Identify which cell holds the provided text, then report its (x, y) central coordinate. 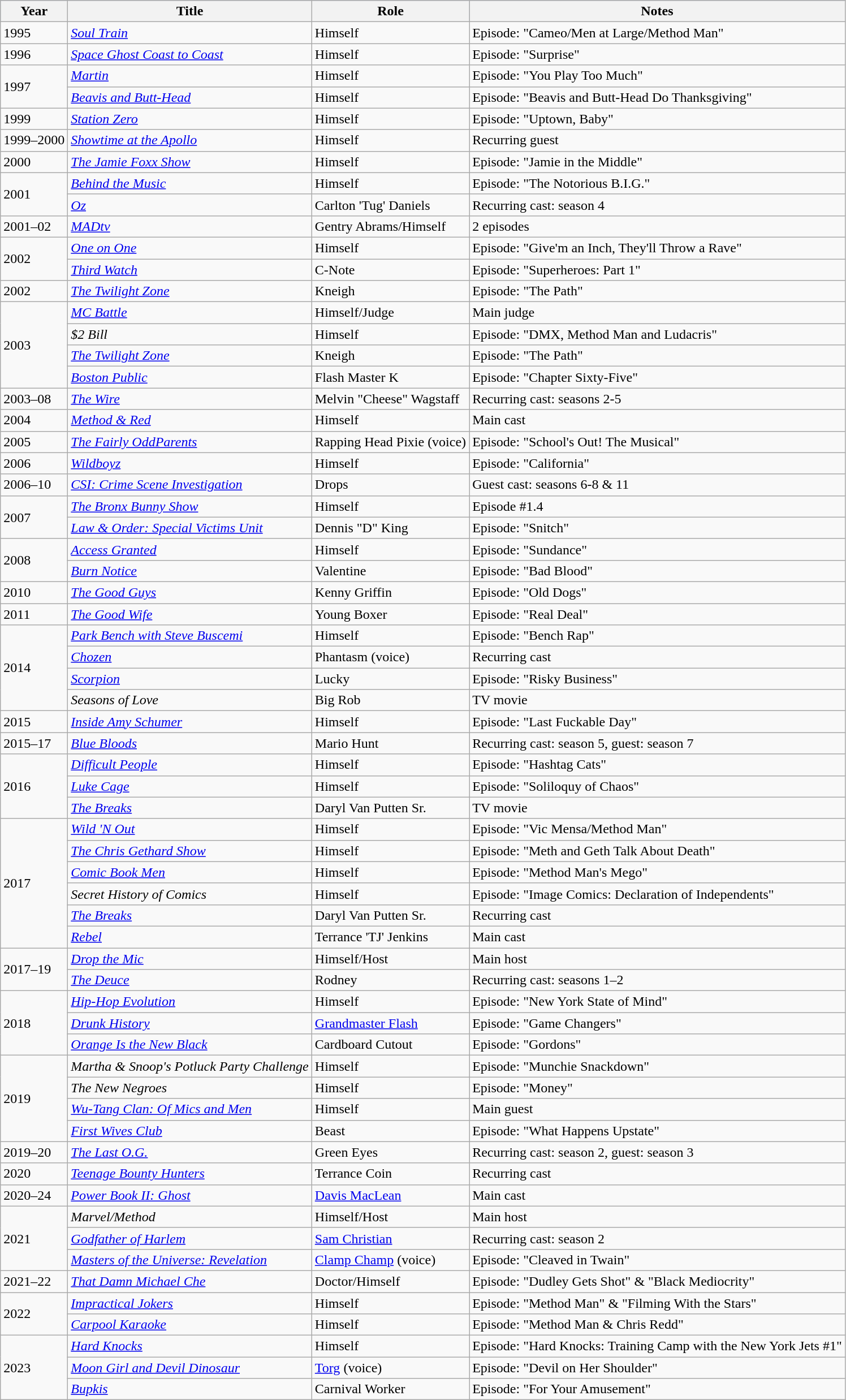
Hard Knocks (190, 1346)
Episode: "Method Man's Mego" (657, 872)
Rapping Head Pixie (voice) (390, 442)
Flash Master K (390, 377)
Melvin "Cheese" Wagstaff (390, 399)
Recurring cast: seasons 2-5 (657, 399)
Grandmaster Flash (390, 1023)
Lucky (390, 679)
Episode: "Hard Knocks: Training Camp with the New York Jets #1" (657, 1346)
Episode: "Give'm an Inch, They'll Throw a Rave" (657, 248)
Episode: "California" (657, 463)
Episode: "Game Changers" (657, 1023)
Godfather of Harlem (190, 1238)
Cardboard Cutout (390, 1045)
Recurring cast: seasons 1–2 (657, 980)
Valentine (390, 571)
Doctor/Himself (390, 1281)
Rebel (190, 937)
Episode: "Real Deal" (657, 614)
Recurring cast: season 2 (657, 1238)
Notes (657, 11)
2007 (34, 517)
C-Note (390, 270)
1999–2000 (34, 140)
MADtv (190, 226)
Carlton 'Tug' Daniels (390, 205)
The Jamie Foxx Show (190, 162)
Soul Train (190, 33)
Third Watch (190, 270)
Episode: "Money" (657, 1088)
2021 (34, 1238)
Episode: "Dudley Gets Shot" & "Black Mediocrity" (657, 1281)
Young Boxer (390, 614)
Episode: "Beavis and Butt-Head Do Thanksgiving" (657, 97)
Inside Amy Schumer (190, 722)
Moon Girl and Devil Dinosaur (190, 1368)
Carnival Worker (390, 1389)
Martha & Snoop's Potluck Party Challenge (190, 1066)
Bupkis (190, 1389)
Method & Red (190, 420)
Impractical Jokers (190, 1303)
Episode: "Surprise" (657, 54)
Carpool Karaoke (190, 1325)
Episode: "Last Fuckable Day" (657, 722)
Drunk History (190, 1023)
Recurring cast: season 5, guest: season 7 (657, 743)
Scorpion (190, 679)
Teenage Bounty Hunters (190, 1174)
Drops (390, 485)
That Damn Michael Che (190, 1281)
Terrance 'TJ' Jenkins (390, 937)
2018 (34, 1023)
2020–24 (34, 1195)
Episode: "DMX, Method Man and Ludacris" (657, 334)
2022 (34, 1313)
Episode: "Cameo/Men at Large/Method Man" (657, 33)
Wild 'N Out (190, 829)
The Deuce (190, 980)
First Wives Club (190, 1131)
Dennis "D" King (390, 528)
Beast (390, 1131)
2011 (34, 614)
Episode: "Bad Blood" (657, 571)
Recurring cast: season 4 (657, 205)
Chozen (190, 657)
2017 (34, 883)
Big Rob (390, 700)
Episode: "Gordons" (657, 1045)
Orange Is the New Black (190, 1045)
Showtime at the Apollo (190, 140)
Episode: "Soliloquy of Chaos" (657, 786)
2020 (34, 1174)
2001–02 (34, 226)
2 episodes (657, 226)
Episode: "You Play Too Much" (657, 76)
The Bronx Bunny Show (190, 506)
1995 (34, 33)
Torg (voice) (390, 1368)
Main judge (657, 313)
Episode: "Meth and Geth Talk About Death" (657, 851)
Episode: "New York State of Mind" (657, 1002)
MC Battle (190, 313)
2006–10 (34, 485)
Episode: "Hashtag Cats" (657, 765)
Burn Notice (190, 571)
Park Bench with Steve Buscemi (190, 636)
2016 (34, 786)
Wildboyz (190, 463)
2015 (34, 722)
Rodney (390, 980)
Episode: "For Your Amusement" (657, 1389)
Episode: "Snitch" (657, 528)
Episode: "Superheroes: Part 1" (657, 270)
Beavis and Butt-Head (190, 97)
Episode: "Risky Business" (657, 679)
The Good Guys (190, 592)
Sam Christian (390, 1238)
Himself/Judge (390, 313)
Recurring guest (657, 140)
Episode: "Jamie in the Middle" (657, 162)
Guest cast: seasons 6-8 & 11 (657, 485)
2004 (34, 420)
Episode: "School's Out! The Musical" (657, 442)
Main guest (657, 1109)
Space Ghost Coast to Coast (190, 54)
Episode: "Vic Mensa/Method Man" (657, 829)
Terrance Coin (390, 1174)
Mario Hunt (390, 743)
Power Book II: Ghost (190, 1195)
Episode: "Old Dogs" (657, 592)
Drop the Mic (190, 959)
Episode: "The Notorious B.I.G." (657, 183)
1999 (34, 119)
1996 (34, 54)
Episode: "Bench Rap" (657, 636)
2000 (34, 162)
Davis MacLean (390, 1195)
Comic Book Men (190, 872)
CSI: Crime Scene Investigation (190, 485)
Law & Order: Special Victims Unit (190, 528)
2019 (34, 1099)
2006 (34, 463)
Episode: "Munchie Snackdown" (657, 1066)
Wu-Tang Clan: Of Mics and Men (190, 1109)
2003 (34, 345)
2014 (34, 668)
The Last O.G. (190, 1152)
Boston Public (190, 377)
Seasons of Love (190, 700)
2021–22 (34, 1281)
2017–19 (34, 970)
The New Negroes (190, 1088)
Episode #1.4 (657, 506)
Blue Bloods (190, 743)
Green Eyes (390, 1152)
Masters of the Universe: Revelation (190, 1260)
The Wire (190, 399)
Marvel/Method (190, 1217)
2023 (34, 1368)
1997 (34, 87)
Episode: "Uptown, Baby" (657, 119)
Episode: "Devil on Her Shoulder" (657, 1368)
Role (390, 11)
Recurring cast: season 2, guest: season 3 (657, 1152)
Episode: "Sundance" (657, 549)
Title (190, 11)
2015–17 (34, 743)
Episode: "Method Man & Chris Redd" (657, 1325)
The Fairly OddParents (190, 442)
Behind the Music (190, 183)
2019–20 (34, 1152)
Episode: "What Happens Upstate" (657, 1131)
2010 (34, 592)
Access Granted (190, 549)
Difficult People (190, 765)
Oz (190, 205)
Martin (190, 76)
Episode: "Image Comics: Declaration of Independents" (657, 894)
One on One (190, 248)
Episode: "Method Man" & "Filming With the Stars" (657, 1303)
2008 (34, 560)
Secret History of Comics (190, 894)
Year (34, 11)
Episode: "Chapter Sixty-Five" (657, 377)
Episode: "Cleaved in Twain" (657, 1260)
2001 (34, 194)
Phantasm (voice) (390, 657)
The Chris Gethard Show (190, 851)
Gentry Abrams/Himself (390, 226)
Hip-Hop Evolution (190, 1002)
2005 (34, 442)
Kenny Griffin (390, 592)
Luke Cage (190, 786)
$2 Bill (190, 334)
Station Zero (190, 119)
2003–08 (34, 399)
The Good Wife (190, 614)
Clamp Champ (voice) (390, 1260)
